Return the (X, Y) coordinate for the center point of the cell that contains the specified text.  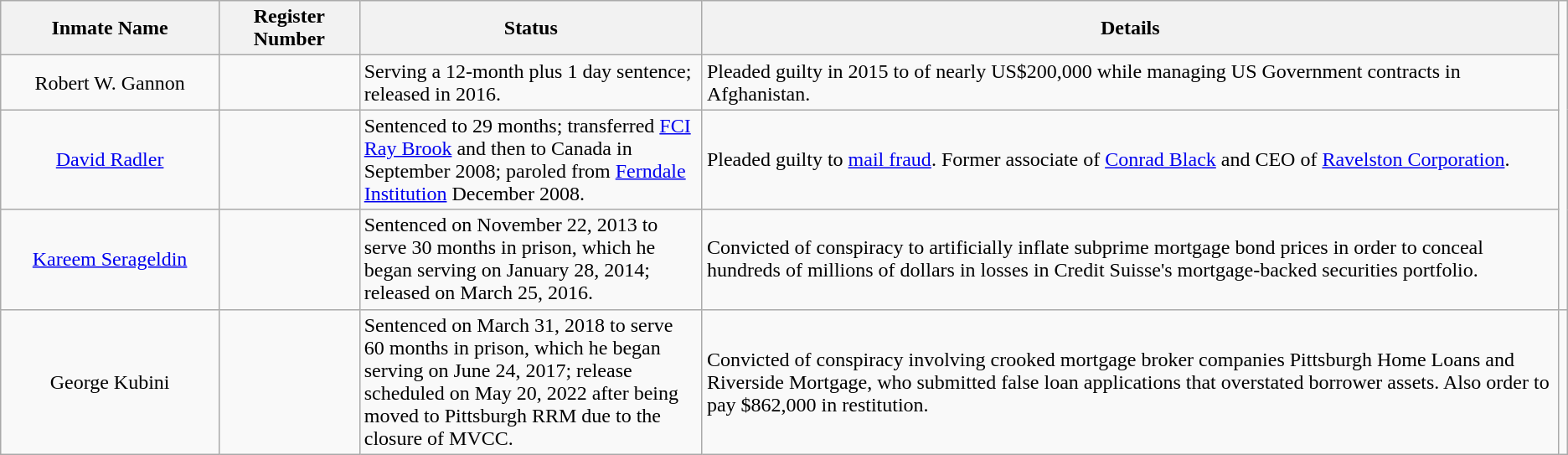
Pleaded guilty in 2015 to of nearly US$200,000 while managing US Government contracts in Afghanistan. (1130, 82)
Inmate Name (111, 28)
David Radler (111, 159)
Pleaded guilty to mail fraud. Former associate of Conrad Black and CEO of Ravelston Corporation. (1130, 159)
Serving a 12-month plus 1 day sentence; released in 2016. (531, 82)
George Kubini (111, 382)
Sentenced on November 22, 2013 to serve 30 months in prison, which he began serving on January 28, 2014; released on March 25, 2016. (531, 260)
Kareem Serageldin (111, 260)
Sentenced to 29 months; transferred FCI Ray Brook and then to Canada in September 2008; paroled from Ferndale Institution December 2008. (531, 159)
Register Number (289, 28)
Status (531, 28)
Details (1130, 28)
Robert W. Gannon (111, 82)
